Return the (X, Y) coordinate for the center point of the cell that contains the specified text.  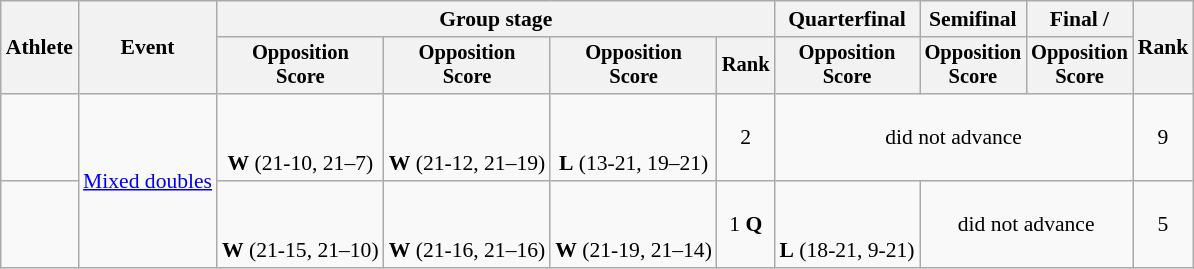
1 Q (746, 224)
L (18-21, 9-21) (846, 224)
W (21-15, 21–10) (300, 224)
L (13-21, 19–21) (634, 138)
W (21-10, 21–7) (300, 138)
W (21-16, 21–16) (468, 224)
2 (746, 138)
9 (1164, 138)
Quarterfinal (846, 19)
Semifinal (974, 19)
Event (148, 48)
Group stage (496, 19)
W (21-19, 21–14) (634, 224)
Final / (1080, 19)
Mixed doubles (148, 180)
W (21-12, 21–19) (468, 138)
Athlete (40, 48)
5 (1164, 224)
